Detect which cell encompasses the target text, then output its [X, Y] center coordinate. 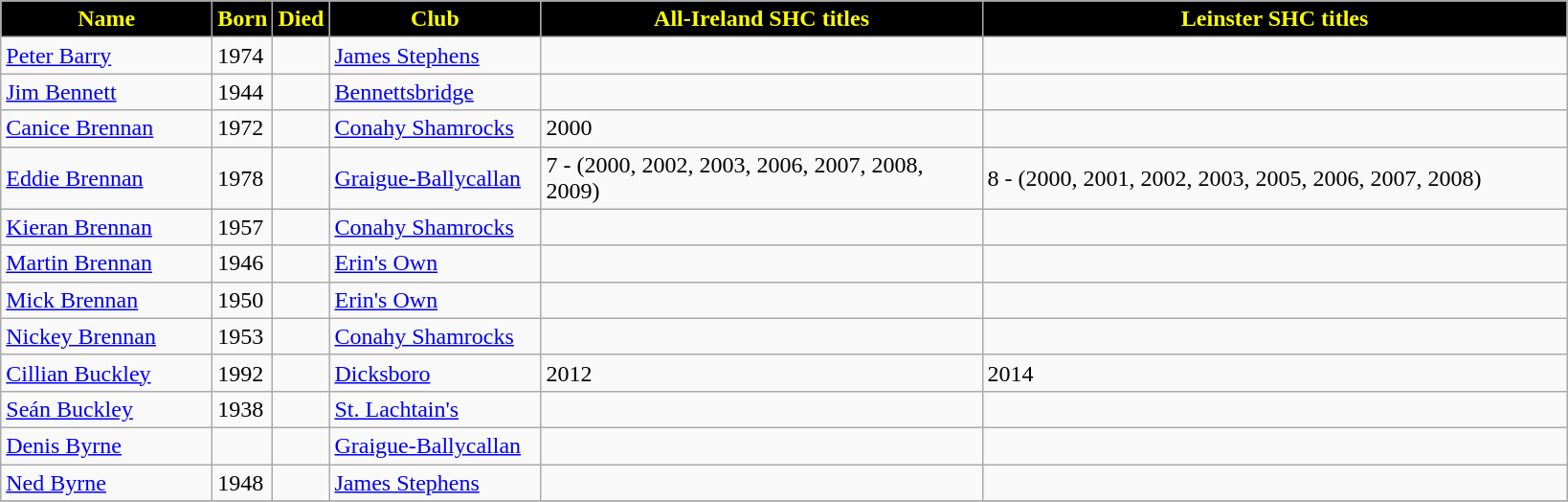
Bennettsbridge [435, 92]
1974 [243, 56]
1972 [243, 128]
Martin Brennan [107, 263]
Eddie Brennan [107, 178]
Name [107, 19]
1938 [243, 409]
Canice Brennan [107, 128]
Died [301, 19]
Peter Barry [107, 56]
Nickey Brennan [107, 336]
2000 [762, 128]
1948 [243, 482]
Ned Byrne [107, 482]
8 - (2000, 2001, 2002, 2003, 2005, 2006, 2007, 2008) [1275, 178]
1957 [243, 227]
Denis Byrne [107, 445]
2012 [762, 373]
7 - (2000, 2002, 2003, 2006, 2007, 2008, 2009) [762, 178]
1953 [243, 336]
Born [243, 19]
Cillian Buckley [107, 373]
1944 [243, 92]
Mick Brennan [107, 300]
1992 [243, 373]
Kieran Brennan [107, 227]
Club [435, 19]
Leinster SHC titles [1275, 19]
Dicksboro [435, 373]
2014 [1275, 373]
Jim Bennett [107, 92]
All-Ireland SHC titles [762, 19]
1950 [243, 300]
St. Lachtain's [435, 409]
Seán Buckley [107, 409]
1946 [243, 263]
1978 [243, 178]
